Locate the cell with the specified text and output its (x, y) center coordinate. 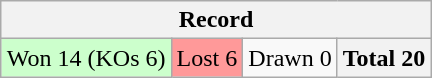
Total 20 (384, 58)
Drawn 0 (290, 58)
Won 14 (KOs 6) (86, 58)
Lost 6 (207, 58)
Record (216, 20)
